Scan for the cell matching the given text and deliver its (x, y) coordinate at center. 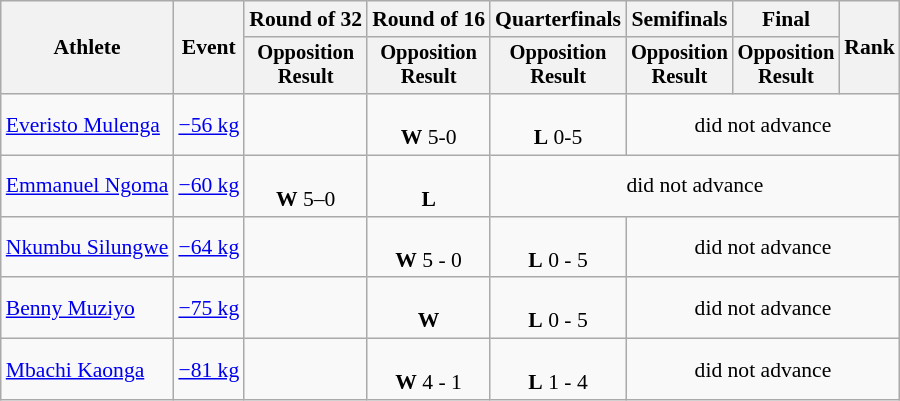
L (428, 186)
Round of 16 (428, 19)
W 5-0 (428, 124)
Athlete (88, 48)
W (428, 308)
−60 kg (208, 186)
Nkumbu Silungwe (88, 248)
Quarterfinals (558, 19)
−56 kg (208, 124)
W 5–0 (306, 186)
Emmanuel Ngoma (88, 186)
L 1 - 4 (558, 370)
Event (208, 48)
−75 kg (208, 308)
W 5 - 0 (428, 248)
Final (786, 19)
W 4 - 1 (428, 370)
L 0-5 (558, 124)
Everisto Mulenga (88, 124)
−64 kg (208, 248)
Rank (870, 48)
Benny Muziyo (88, 308)
−81 kg (208, 370)
Mbachi Kaonga (88, 370)
Semifinals (680, 19)
Round of 32 (306, 19)
